Determine the [x, y] coordinate at the center of the cell enclosing the given text.  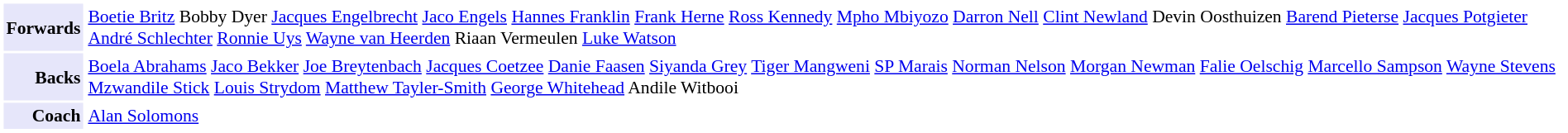
Coach [43, 116]
Backs [43, 76]
Forwards [43, 26]
Alan Solomons [825, 116]
